Provide the (X, Y) coordinate of the cell's center where the given text is located.  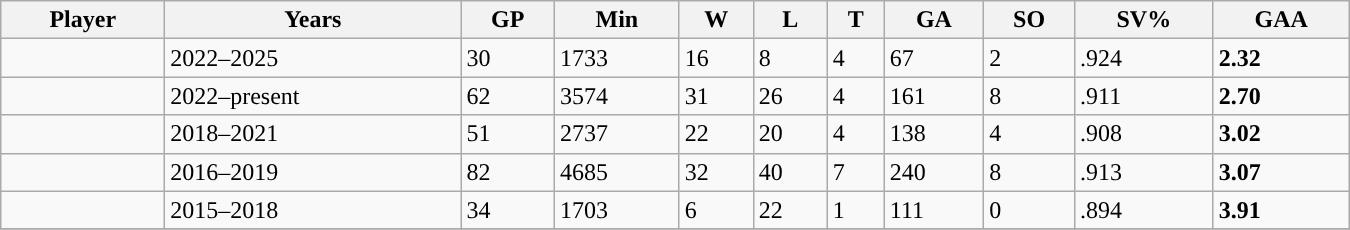
2022–2025 (313, 58)
2 (1030, 58)
L (790, 20)
2022–present (313, 96)
1733 (618, 58)
2018–2021 (313, 134)
2737 (618, 134)
30 (508, 58)
SO (1030, 20)
67 (934, 58)
GAA (1281, 20)
4685 (618, 172)
GP (508, 20)
111 (934, 210)
40 (790, 172)
1 (856, 210)
3.07 (1281, 172)
.911 (1144, 96)
Min (618, 20)
Years (313, 20)
W (716, 20)
32 (716, 172)
82 (508, 172)
1703 (618, 210)
26 (790, 96)
2.70 (1281, 96)
GA (934, 20)
.894 (1144, 210)
51 (508, 134)
7 (856, 172)
34 (508, 210)
.913 (1144, 172)
6 (716, 210)
Player (83, 20)
2015–2018 (313, 210)
0 (1030, 210)
240 (934, 172)
3.91 (1281, 210)
3.02 (1281, 134)
62 (508, 96)
31 (716, 96)
138 (934, 134)
T (856, 20)
2016–2019 (313, 172)
SV% (1144, 20)
20 (790, 134)
.908 (1144, 134)
2.32 (1281, 58)
3574 (618, 96)
16 (716, 58)
.924 (1144, 58)
161 (934, 96)
